Search for the cell housing the specified text and yield its (x, y) center coordinate. 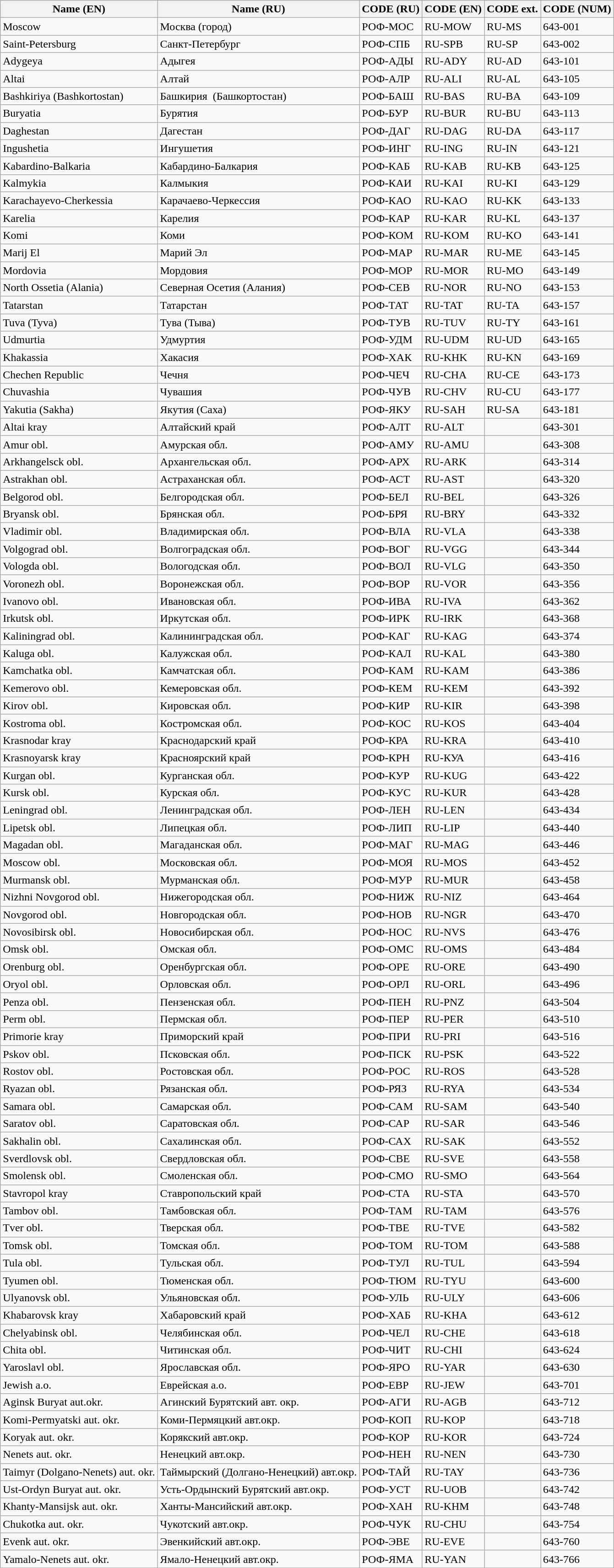
Novgorod obl. (79, 915)
RU-EVE (453, 1541)
RU-DAG (453, 131)
Tomsk obl. (79, 1245)
RU-PRI (453, 1036)
643-133 (577, 200)
РОФ-СМО (391, 1176)
Komi (79, 236)
RU-KAI (453, 183)
643-564 (577, 1176)
Татарстан (258, 305)
Псковская обл. (258, 1054)
Ивановская обл. (258, 601)
643-458 (577, 880)
РОФ-ПЕН (391, 1002)
643-724 (577, 1437)
643-504 (577, 1002)
RU-KK (513, 200)
RU-MS (513, 27)
РОФ-БРЯ (391, 514)
Kaluga obl. (79, 653)
РОФ-АСТ (391, 479)
Саратовская обл. (258, 1124)
Chukotka aut. okr. (79, 1524)
643-496 (577, 984)
РОФ-ВЛА (391, 532)
643-145 (577, 253)
Читинская обл. (258, 1350)
Дагестан (258, 131)
643-440 (577, 828)
РОФ-ЧЕЧ (391, 375)
РОФ-МУР (391, 880)
RU-AD (513, 61)
Kurgan obl. (79, 776)
Омская обл. (258, 949)
Perm obl. (79, 1019)
Kirov obl. (79, 706)
Тамбовская обл. (258, 1211)
Курская обл. (258, 793)
643-181 (577, 410)
RU-JEW (453, 1385)
Tyumen obl. (79, 1280)
RU-TY (513, 323)
643-368 (577, 619)
RU-AMU (453, 444)
Yaroslavl obl. (79, 1368)
Murmansk obl. (79, 880)
RU-MOW (453, 27)
Yakutia (Sakha) (79, 410)
643-528 (577, 1072)
643-113 (577, 113)
Ленинградская обл. (258, 810)
Chechen Republic (79, 375)
RU-MAR (453, 253)
643-464 (577, 897)
RU-MUR (453, 880)
RU-KI (513, 183)
Ivanovo obl. (79, 601)
РОФ-САМ (391, 1106)
RU-DA (513, 131)
Костромская обл. (258, 723)
Sverdlovsk obl. (79, 1158)
RU-SAK (453, 1141)
RU-SAM (453, 1106)
Volgograd obl. (79, 549)
643-002 (577, 44)
Altai (79, 79)
РОФ-МОЯ (391, 862)
Алтайский край (258, 427)
RU-ALT (453, 427)
Ростовская обл. (258, 1072)
RU-KEM (453, 688)
Saint-Petersburg (79, 44)
Magadan obl. (79, 845)
Smolensk obl. (79, 1176)
RU-ARK (453, 462)
643-416 (577, 758)
RU-ALI (453, 79)
Ямало-Ненецкий авт.окр. (258, 1559)
RU-NEN (453, 1455)
Еврейская а.о. (258, 1385)
Кемеровская обл. (258, 688)
CODE (NUM) (577, 9)
Primorie kray (79, 1036)
РОФ-ПРИ (391, 1036)
RU-IRK (453, 619)
Новосибирская обл. (258, 932)
Мордовия (258, 270)
Таймырский (Долгано-Ненецкий) авт.окр. (258, 1472)
РОФ-СПБ (391, 44)
РОФ-КАР (391, 218)
RU-CU (513, 392)
RU-KB (513, 166)
643-165 (577, 340)
РОФ-КАМ (391, 671)
643-121 (577, 148)
РОФ-СТА (391, 1193)
CODE (RU) (391, 9)
643-404 (577, 723)
RU-ME (513, 253)
RU-SVE (453, 1158)
Tuva (Tyva) (79, 323)
RU-SMO (453, 1176)
RU-KUR (453, 793)
RU-SA (513, 410)
RU-BRY (453, 514)
РОФ-УЛЬ (391, 1298)
РОФ-ХАБ (391, 1315)
Чечня (258, 375)
643-101 (577, 61)
РОФ-АМУ (391, 444)
643-570 (577, 1193)
Санкт-Петербург (258, 44)
643-157 (577, 305)
643-552 (577, 1141)
RU-OMS (453, 949)
Buryatia (79, 113)
РОФ-КИР (391, 706)
РОФ-НОС (391, 932)
Северная Осетия (Алания) (258, 288)
643-125 (577, 166)
RU-SP (513, 44)
Тульская обл. (258, 1263)
Мурманская обл. (258, 880)
643-129 (577, 183)
Vladimir obl. (79, 532)
RU-CHA (453, 375)
Карачаево-Черкессия (258, 200)
Tatarstan (79, 305)
Kabardino-Balkaria (79, 166)
RU-IVA (453, 601)
643-600 (577, 1280)
RU-ING (453, 148)
RU-KO (513, 236)
РОФ-КОС (391, 723)
Оренбургская обл. (258, 967)
РОФ-ИРК (391, 619)
РОФ-ТУЛ (391, 1263)
РОФ-НЕН (391, 1455)
RU-MOS (453, 862)
643-173 (577, 375)
RU-KOP (453, 1420)
RU-KL (513, 218)
643-606 (577, 1298)
РОФ-ОРЛ (391, 984)
РОФ-МАГ (391, 845)
RU-AST (453, 479)
РОФ-ТАТ (391, 305)
RU-KHM (453, 1507)
Udmurtia (79, 340)
РОФ-КУС (391, 793)
РОФ-ХАК (391, 357)
Marij El (79, 253)
643-742 (577, 1489)
Kursk obl. (79, 793)
Воронежская обл. (258, 584)
Якутия (Саха) (258, 410)
Saratov obl. (79, 1124)
Ульяновская обл. (258, 1298)
643-422 (577, 776)
643-374 (577, 636)
РОФ-ТВЕ (391, 1228)
643-630 (577, 1368)
РОФ-ЧУВ (391, 392)
Ханты-Мансийский авт.окр. (258, 1507)
RU-BAS (453, 96)
643-177 (577, 392)
Ryazan obl. (79, 1089)
643-490 (577, 967)
643-624 (577, 1350)
643-701 (577, 1385)
Амурская обл. (258, 444)
РОФ-КАБ (391, 166)
RU-TAY (453, 1472)
Калининградская обл. (258, 636)
РОФ-КАЛ (391, 653)
РОФ-САХ (391, 1141)
Тюменская обл. (258, 1280)
Агинский Бурятский авт. окр. (258, 1402)
Chita obl. (79, 1350)
643-117 (577, 131)
RU-PER (453, 1019)
Altai kray (79, 427)
Челябинская обл. (258, 1333)
РОФ-МОР (391, 270)
РОФ-ИНГ (391, 148)
РОФ-КАГ (391, 636)
Krasnodar kray (79, 740)
Кабардино-Балкария (258, 166)
Новгородская обл. (258, 915)
643-362 (577, 601)
РОФ-ВОЛ (391, 566)
Astrakhan obl. (79, 479)
РОФ-ЧЕЛ (391, 1333)
Daghestan (79, 131)
РОФ-АРХ (391, 462)
Орловская обл. (258, 984)
RU-BEL (453, 496)
RU-KAB (453, 166)
RU-ROS (453, 1072)
643-754 (577, 1524)
Khanty-Mansijsk aut. okr. (79, 1507)
RU-MO (513, 270)
Хабаровский край (258, 1315)
Липецкая обл. (258, 828)
Приморский край (258, 1036)
RU-YAN (453, 1559)
Penza obl. (79, 1002)
РОФ-ЭВЕ (391, 1541)
RU-CHV (453, 392)
Астраханская обл. (258, 479)
Ярославская обл. (258, 1368)
Курганская обл. (258, 776)
Карелия (258, 218)
643-137 (577, 218)
Калужская обл. (258, 653)
RU-RYA (453, 1089)
643-546 (577, 1124)
Amur obl. (79, 444)
Name (RU) (258, 9)
РОФ-ЯМА (391, 1559)
Владимирская обл. (258, 532)
RU-KAO (453, 200)
РОФ-АДЫ (391, 61)
643-410 (577, 740)
RU-YAR (453, 1368)
643-350 (577, 566)
РОФ-ТАМ (391, 1211)
643-540 (577, 1106)
Самарская обл. (258, 1106)
Сахалинская обл. (258, 1141)
РОФ-ВОР (391, 584)
RU-TAT (453, 305)
Krasnoyarsk kray (79, 758)
РОФ-КЕМ (391, 688)
Vologda obl. (79, 566)
643-434 (577, 810)
RU-BUR (453, 113)
643-510 (577, 1019)
Вологодская обл. (258, 566)
643-301 (577, 427)
RU-SPB (453, 44)
643-484 (577, 949)
Башкирия (Башкортостан) (258, 96)
РОФ-ТЮМ (391, 1280)
РОФ-НИЖ (391, 897)
РОФ-ТУВ (391, 323)
РОФ-ЯРО (391, 1368)
Рязанская обл. (258, 1089)
Oryol obl. (79, 984)
RU-MOR (453, 270)
RU-NIZ (453, 897)
Stavropol kray (79, 1193)
RU-NO (513, 288)
RU-NGR (453, 915)
Адыгея (258, 61)
RU-PSK (453, 1054)
Novosibirsk obl. (79, 932)
RU-KAG (453, 636)
RU-LIP (453, 828)
РОФ-ОМС (391, 949)
РОФ-КРН (391, 758)
643-476 (577, 932)
РОФ-ЕВР (391, 1385)
РОФ-ВОГ (391, 549)
Pskov obl. (79, 1054)
Leningrad obl. (79, 810)
RU-AGB (453, 1402)
RU-VOR (453, 584)
643-326 (577, 496)
643-356 (577, 584)
Sakhalin obl. (79, 1141)
РОФ-БЕЛ (391, 496)
Komi-Permyatski aut. okr. (79, 1420)
643-760 (577, 1541)
Тува (Тыва) (258, 323)
Ulyanovsk obl. (79, 1298)
643-712 (577, 1402)
RU-CHI (453, 1350)
Nizhni Novgorod obl. (79, 897)
RU-LEN (453, 810)
РОФ-ПЕР (391, 1019)
РОФ-НОВ (391, 915)
RU-TYU (453, 1280)
643-718 (577, 1420)
Свердловская обл. (258, 1158)
Mordovia (79, 270)
Калмыкия (258, 183)
643-386 (577, 671)
RU-STA (453, 1193)
РОФ-КОМ (391, 236)
Aginsk Buryat aut.okr. (79, 1402)
Москва (город) (258, 27)
Архангельская обл. (258, 462)
Moscow (79, 27)
Ингушетия (258, 148)
Эвенкийский авт.окр. (258, 1541)
643-452 (577, 862)
Khakassia (79, 357)
Arkhangelsck obl. (79, 462)
643-141 (577, 236)
643-534 (577, 1089)
RU-KUG (453, 776)
Ust-Ordyn Buryat aut. okr. (79, 1489)
Jewish a.o. (79, 1385)
Taimyr (Dolgano-Nenets) aut. okr. (79, 1472)
643-320 (577, 479)
RU-KAM (453, 671)
RU-NVS (453, 932)
RU-AL (513, 79)
РОФ-ЛИП (391, 828)
РОФ-ЧИТ (391, 1350)
РОФ-ТОМ (391, 1245)
Волгоградская обл. (258, 549)
РОФ-УСТ (391, 1489)
643-338 (577, 532)
Adygeya (79, 61)
RU-ADY (453, 61)
643-516 (577, 1036)
RU-TAM (453, 1211)
Ingushetia (79, 148)
RU-KIR (453, 706)
Камчатская обл. (258, 671)
РОФ-КРА (391, 740)
Bashkiriya (Bashkortostan) (79, 96)
643-308 (577, 444)
Rostov obl. (79, 1072)
РОФ-ЛЕН (391, 810)
643-153 (577, 288)
РОФ-АЛР (391, 79)
РОФ-АЛТ (391, 427)
Karelia (79, 218)
643-522 (577, 1054)
Пермская обл. (258, 1019)
Белгородская обл. (258, 496)
РОФ-БУР (391, 113)
CODE ext. (513, 9)
РОФ-МАР (391, 253)
Moscow obl. (79, 862)
RU-ORE (453, 967)
Bryansk obl. (79, 514)
643-332 (577, 514)
Московская обл. (258, 862)
РОФ-КОР (391, 1437)
Evenk aut. okr. (79, 1541)
РОФ-ПСК (391, 1054)
643-576 (577, 1211)
RU-SAH (453, 410)
РОФ-СВЕ (391, 1158)
RU-ULY (453, 1298)
643-109 (577, 96)
РОФ-САР (391, 1124)
RU-ORL (453, 984)
Смоленская обл. (258, 1176)
Иркутская обл. (258, 619)
643-344 (577, 549)
Марий Эл (258, 253)
RU-KHK (453, 357)
RU-КУА (453, 758)
Магаданская обл. (258, 845)
RU-KHA (453, 1315)
Name (EN) (79, 9)
643-314 (577, 462)
Belgorod obl. (79, 496)
643-618 (577, 1333)
RU-UD (513, 340)
RU-KN (513, 357)
Tver obl. (79, 1228)
RU-VGG (453, 549)
RU-TVE (453, 1228)
РОФ-КАИ (391, 183)
Yamalo-Nenets aut. okr. (79, 1559)
РОФ-ХАН (391, 1507)
643-612 (577, 1315)
RU-SAR (453, 1124)
Коми (258, 236)
643-748 (577, 1507)
Бурятия (258, 113)
РОФ-ЧУК (391, 1524)
RU-VLA (453, 532)
643-428 (577, 793)
643-105 (577, 79)
Tula obl. (79, 1263)
RU-CHU (453, 1524)
643-392 (577, 688)
Хакасия (258, 357)
Усть-Ордынский Бурятский авт.окр. (258, 1489)
Тверская обл. (258, 1228)
РОФ-УДМ (391, 340)
Tambov obl. (79, 1211)
РОФ-КУР (391, 776)
Чувашия (258, 392)
RU-KAR (453, 218)
643-380 (577, 653)
РОФ-КАО (391, 200)
RU-IN (513, 148)
РОФ-ТАЙ (391, 1472)
РОФ-БАШ (391, 96)
CODE (EN) (453, 9)
РОФ-ЯКУ (391, 410)
RU-KOR (453, 1437)
Корякский авт.окр. (258, 1437)
Красноярский край (258, 758)
Kamchatka obl. (79, 671)
RU-PNZ (453, 1002)
RU-TA (513, 305)
RU-KOM (453, 236)
643-736 (577, 1472)
643-149 (577, 270)
Samara obl. (79, 1106)
North Ossetia (Alania) (79, 288)
RU-TUV (453, 323)
643-398 (577, 706)
643-470 (577, 915)
RU-CHE (453, 1333)
RU-TUL (453, 1263)
Koryak aut. okr. (79, 1437)
Томская обл. (258, 1245)
RU-UOB (453, 1489)
RU-VLG (453, 566)
643-730 (577, 1455)
RU-NOR (453, 288)
643-582 (577, 1228)
РОФ-ОРЕ (391, 967)
Khabarovsk kray (79, 1315)
РОФ-ДАГ (391, 131)
643-169 (577, 357)
Kalmykia (79, 183)
Коми-Пермяцкий авт.окр. (258, 1420)
Chuvashia (79, 392)
РОФ-ИВА (391, 601)
Чукотский авт.окр. (258, 1524)
Кировская обл. (258, 706)
Karachayevo-Cherkessia (79, 200)
Нижегородская обл. (258, 897)
RU-KRA (453, 740)
РОФ-РЯЗ (391, 1089)
RU-KOS (453, 723)
Voronezh obl. (79, 584)
Omsk obl. (79, 949)
643-594 (577, 1263)
RU-UDM (453, 340)
643-161 (577, 323)
Краснодарский край (258, 740)
643-558 (577, 1158)
Удмуртия (258, 340)
РОФ-РОС (391, 1072)
RU-BA (513, 96)
Nenets aut. okr. (79, 1455)
РОФ-СЕВ (391, 288)
643-446 (577, 845)
Chelyabinsk obl. (79, 1333)
Пензенская обл. (258, 1002)
RU-CE (513, 375)
РОФ-АГИ (391, 1402)
Алтай (258, 79)
РОФ-МОС (391, 27)
RU-TOM (453, 1245)
Kaliningrad obl. (79, 636)
Kostroma obl. (79, 723)
Ставропольский край (258, 1193)
RU-MAG (453, 845)
Lipetsk obl. (79, 828)
643-766 (577, 1559)
РОФ-КОП (391, 1420)
643-001 (577, 27)
Ненецкий авт.окр. (258, 1455)
RU-KAL (453, 653)
Брянская обл. (258, 514)
643-588 (577, 1245)
Kemerovo obl. (79, 688)
Orenburg obl. (79, 967)
RU-BU (513, 113)
Irkutsk obl. (79, 619)
